For the text-containing cell, return its midpoint in (x, y) coordinate format. 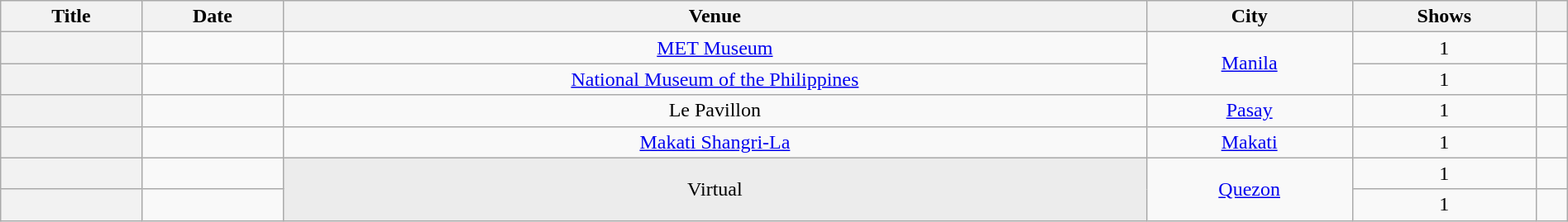
Le Pavillon (715, 111)
Shows (1444, 17)
Virtual (715, 189)
Venue (715, 17)
City (1249, 17)
Quezon (1249, 189)
Pasay (1249, 111)
Manila (1249, 64)
Makati (1249, 142)
MET Museum (715, 48)
National Museum of the Philippines (715, 79)
Title (71, 17)
Date (213, 17)
Makati Shangri-La (715, 142)
